Pinpoint the cell where the given text exists, returning its (x, y) midpoint coordinate. 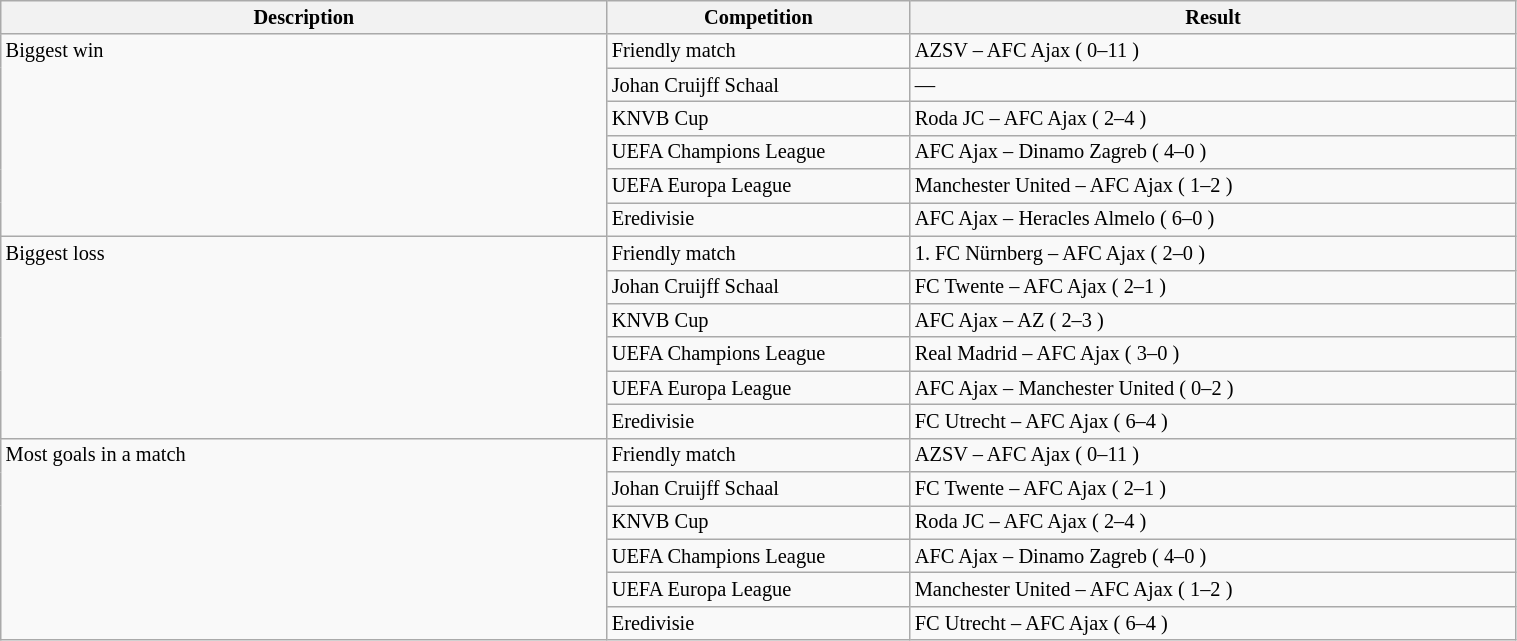
Description (304, 17)
Competition (758, 17)
Real Madrid – AFC Ajax ( 3–0 ) (1213, 354)
AFC Ajax – Manchester United ( 0–2 ) (1213, 388)
Result (1213, 17)
Biggest win (304, 135)
AFC Ajax – Heracles Almelo ( 6–0 ) (1213, 219)
— (1213, 85)
AFC Ajax – AZ ( 2–3 ) (1213, 320)
Biggest loss (304, 337)
1. FC Nürnberg – AFC Ajax ( 2–0 ) (1213, 253)
Most goals in a match (304, 539)
